Provide the (X, Y) coordinate of the cell's center where the given text is located.  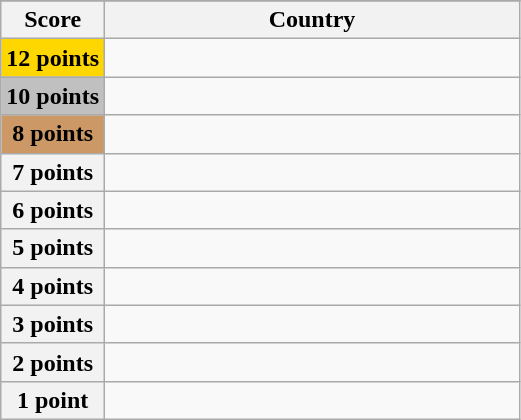
Score (53, 20)
8 points (53, 134)
1 point (53, 400)
12 points (53, 58)
2 points (53, 362)
6 points (53, 210)
3 points (53, 324)
10 points (53, 96)
Country (312, 20)
4 points (53, 286)
5 points (53, 248)
7 points (53, 172)
